Scan for the cell matching the given text and deliver its (X, Y) coordinate at center. 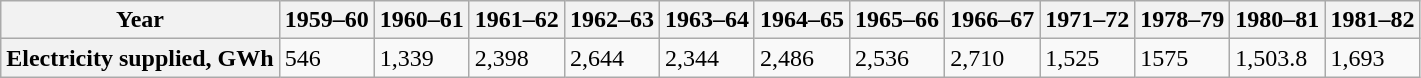
1,525 (1088, 58)
1965–66 (898, 20)
1960–61 (422, 20)
1981–82 (1372, 20)
2,644 (612, 58)
Year (140, 20)
Electricity supplied, GWh (140, 58)
1,339 (422, 58)
2,344 (706, 58)
1959–60 (326, 20)
1962–63 (612, 20)
2,486 (802, 58)
1966–67 (992, 20)
1961–62 (516, 20)
2,398 (516, 58)
2,710 (992, 58)
546 (326, 58)
1978–79 (1182, 20)
1980–81 (1278, 20)
1963–64 (706, 20)
1964–65 (802, 20)
1,693 (1372, 58)
2,536 (898, 58)
1971–72 (1088, 20)
1575 (1182, 58)
1,503.8 (1278, 58)
